Capture the cell that displays the provided text and extract its [X, Y] central coordinate. 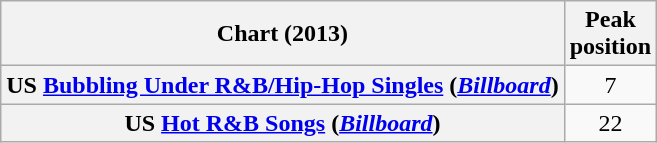
US Hot R&B Songs (Billboard) [282, 123]
US Bubbling Under R&B/Hip-Hop Singles (Billboard) [282, 85]
22 [610, 123]
Chart (2013) [282, 34]
Peakposition [610, 34]
7 [610, 85]
